From the cell containing the given text, extract its center point as [X, Y] coordinate. 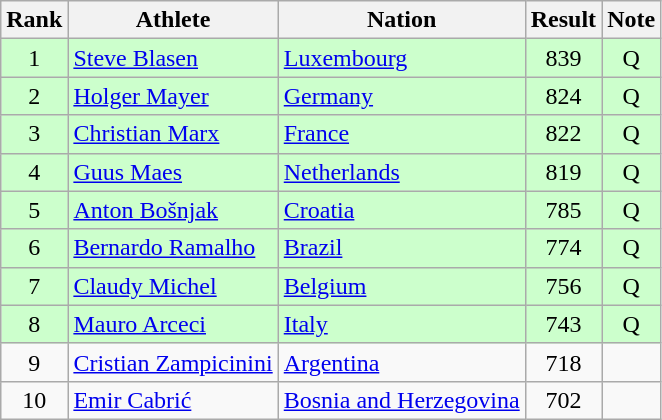
Result [563, 20]
718 [563, 362]
Belgium [402, 286]
819 [563, 172]
Holger Mayer [173, 96]
Claudy Michel [173, 286]
Bernardo Ramalho [173, 248]
Christian Marx [173, 134]
Nation [402, 20]
Guus Maes [173, 172]
756 [563, 286]
774 [563, 248]
Croatia [402, 210]
Rank [34, 20]
Athlete [173, 20]
Germany [402, 96]
1 [34, 58]
France [402, 134]
8 [34, 324]
3 [34, 134]
7 [34, 286]
Cristian Zampicinini [173, 362]
822 [563, 134]
Argentina [402, 362]
839 [563, 58]
Bosnia and Herzegovina [402, 400]
5 [34, 210]
Mauro Arceci [173, 324]
Anton Bošnjak [173, 210]
2 [34, 96]
Steve Blasen [173, 58]
702 [563, 400]
9 [34, 362]
Netherlands [402, 172]
10 [34, 400]
743 [563, 324]
824 [563, 96]
Emir Cabrić [173, 400]
Luxembourg [402, 58]
Note [632, 20]
Brazil [402, 248]
785 [563, 210]
6 [34, 248]
4 [34, 172]
Italy [402, 324]
